Return the (x, y) coordinate for the center point of the cell that contains the specified text.  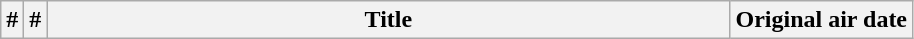
Title (388, 20)
Original air date (822, 20)
